Output the [x, y] coordinate of the center of the cell containing the given text.  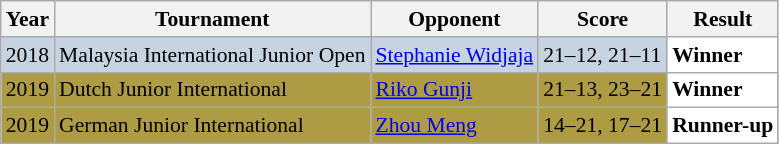
Malaysia International Junior Open [212, 55]
21–12, 21–11 [602, 55]
Score [602, 19]
Tournament [212, 19]
Opponent [454, 19]
Year [28, 19]
Result [722, 19]
Riko Gunji [454, 90]
Stephanie Widjaja [454, 55]
Runner-up [722, 126]
German Junior International [212, 126]
Dutch Junior International [212, 90]
Zhou Meng [454, 126]
2018 [28, 55]
21–13, 23–21 [602, 90]
14–21, 17–21 [602, 126]
